Determine the (x, y) coordinate at the center of the cell enclosing the given text.  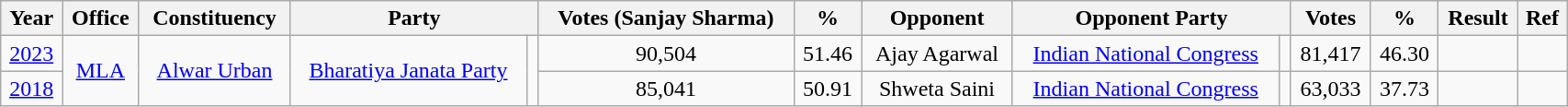
Office (101, 18)
Constituency (215, 18)
MLA (101, 71)
63,033 (1330, 89)
Opponent Party (1152, 18)
Shweta Saini (937, 89)
46.30 (1404, 53)
90,504 (667, 53)
85,041 (667, 89)
Bharatiya Janata Party (408, 71)
Ajay Agarwal (937, 53)
Alwar Urban (215, 71)
Votes (1330, 18)
37.73 (1404, 89)
Result (1478, 18)
51.46 (828, 53)
Year (31, 18)
81,417 (1330, 53)
Party (414, 18)
50.91 (828, 89)
Votes (Sanjay Sharma) (667, 18)
Opponent (937, 18)
Ref (1541, 18)
2018 (31, 89)
2023 (31, 53)
